Return (X, Y) of the center of cell containing provided text 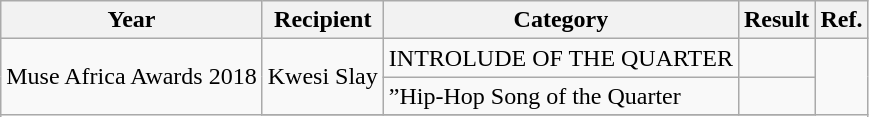
Ref. (842, 20)
”Hip-Hop Song of the Quarter (560, 96)
Year (132, 20)
Kwesi Slay (322, 77)
INTROLUDE OF THE QUARTER (560, 58)
Category (560, 20)
Muse Africa Awards 2018 (132, 77)
Result (776, 20)
Recipient (322, 20)
